Scan for the cell matching the given text and deliver its (x, y) coordinate at center. 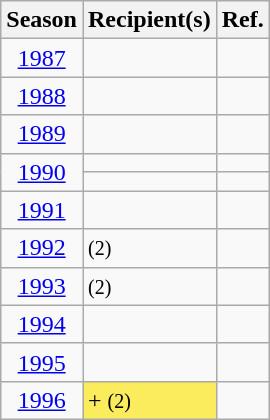
+ (2) (149, 400)
1993 (42, 286)
Season (42, 20)
1988 (42, 96)
1990 (42, 172)
1987 (42, 58)
1991 (42, 210)
1996 (42, 400)
Recipient(s) (149, 20)
Ref. (242, 20)
1989 (42, 134)
1995 (42, 362)
1992 (42, 248)
1994 (42, 324)
